For the text-containing cell, return its midpoint in (X, Y) coordinate format. 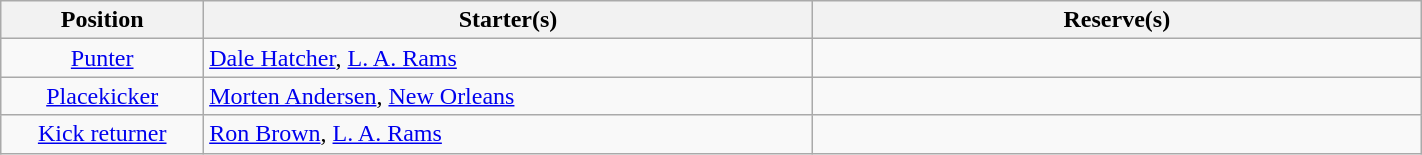
Dale Hatcher, L. A. Rams (508, 58)
Punter (102, 58)
Placekicker (102, 96)
Kick returner (102, 134)
Reserve(s) (1116, 20)
Position (102, 20)
Morten Andersen, New Orleans (508, 96)
Ron Brown, L. A. Rams (508, 134)
Starter(s) (508, 20)
